Return the [X, Y] coordinate for the center point of the cell that contains the specified text.  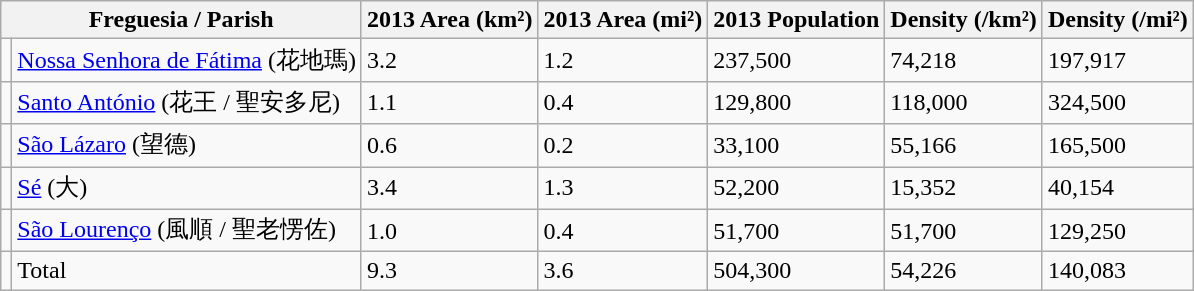
33,100 [796, 146]
129,800 [796, 102]
Sé (大) [187, 188]
504,300 [796, 271]
165,500 [1118, 146]
Freguesia / Parish [182, 20]
Total [187, 271]
140,083 [1118, 271]
3.4 [449, 188]
118,000 [964, 102]
São Lourenço (風順 / 聖老愣佐) [187, 230]
1.1 [449, 102]
1.0 [449, 230]
2013 Population [796, 20]
3.2 [449, 60]
54,226 [964, 271]
2013 Area (km²) [449, 20]
237,500 [796, 60]
0.6 [449, 146]
9.3 [449, 271]
0.2 [623, 146]
1.2 [623, 60]
40,154 [1118, 188]
324,500 [1118, 102]
55,166 [964, 146]
74,218 [964, 60]
52,200 [796, 188]
1.3 [623, 188]
Density (/km²) [964, 20]
3.6 [623, 271]
Nossa Senhora de Fátima (花地瑪) [187, 60]
2013 Area (mi²) [623, 20]
129,250 [1118, 230]
Density (/mi²) [1118, 20]
197,917 [1118, 60]
São Lázaro (望德) [187, 146]
Santo António (花王 / 聖安多尼) [187, 102]
15,352 [964, 188]
